Scan for the cell matching the given text and deliver its [x, y] coordinate at center. 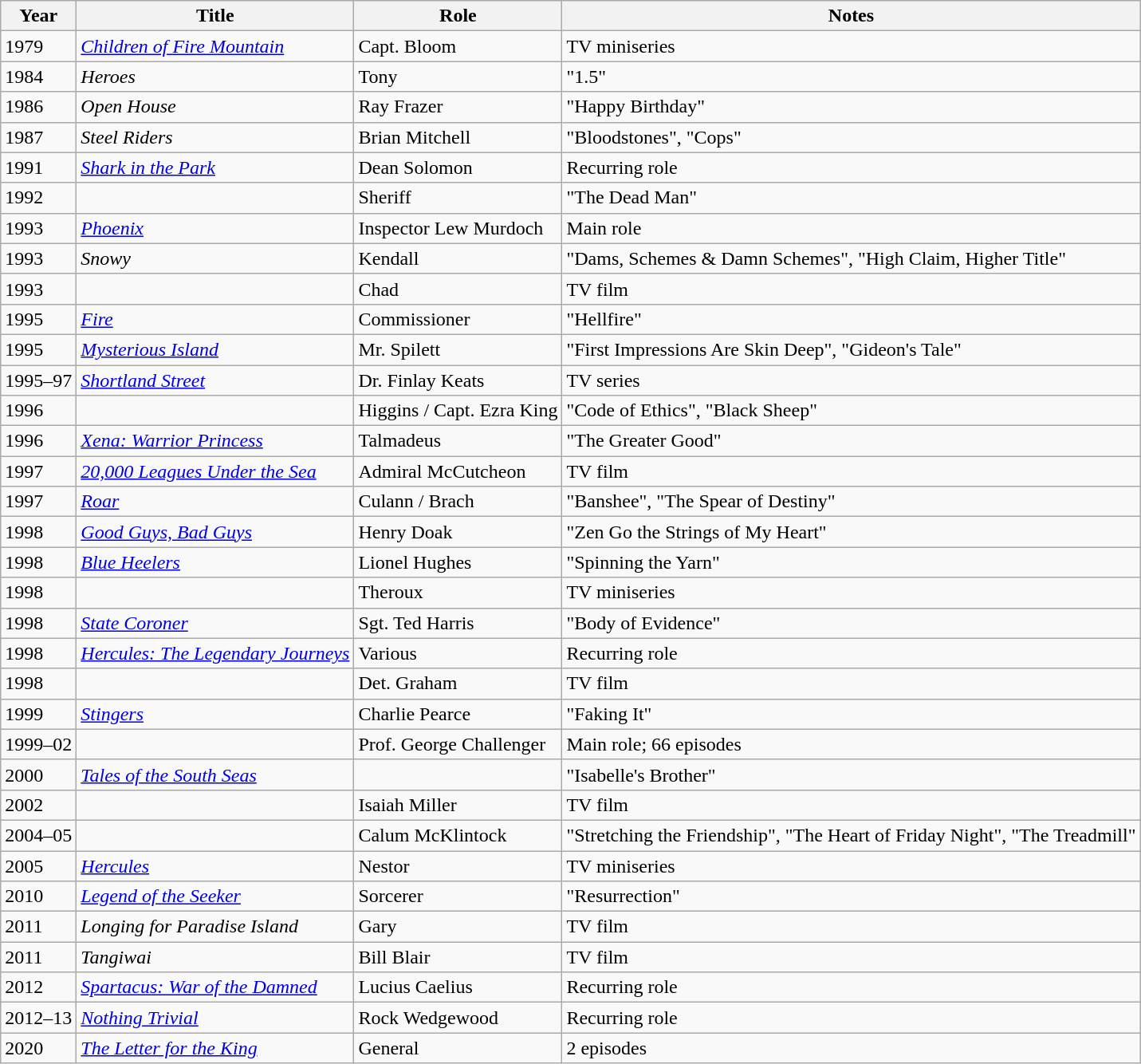
Sorcerer [458, 897]
"First Impressions Are Skin Deep", "Gideon's Tale" [852, 349]
2010 [38, 897]
20,000 Leagues Under the Sea [215, 471]
Commissioner [458, 319]
Rock Wedgewood [458, 1018]
"Dams, Schemes & Damn Schemes", "High Claim, Higher Title" [852, 258]
State Coroner [215, 623]
Bill Blair [458, 957]
2012–13 [38, 1018]
"Bloodstones", "Cops" [852, 137]
Chad [458, 289]
Isaiah Miller [458, 805]
Tales of the South Seas [215, 774]
2002 [38, 805]
"Resurrection" [852, 897]
1986 [38, 107]
"Stretching the Friendship", "The Heart of Friday Night", "The Treadmill" [852, 835]
Henry Doak [458, 532]
Shark in the Park [215, 167]
Gary [458, 927]
Shortland Street [215, 380]
2 episodes [852, 1048]
Xena: Warrior Princess [215, 441]
Tony [458, 77]
"Zen Go the Strings of My Heart" [852, 532]
1992 [38, 198]
1979 [38, 46]
"Spinning the Yarn" [852, 562]
Lionel Hughes [458, 562]
2020 [38, 1048]
TV series [852, 380]
Charlie Pearce [458, 714]
Stingers [215, 714]
Sgt. Ted Harris [458, 623]
Children of Fire Mountain [215, 46]
"The Dead Man" [852, 198]
1987 [38, 137]
"Faking It" [852, 714]
Culann / Brach [458, 502]
Snowy [215, 258]
Main role; 66 episodes [852, 744]
Dr. Finlay Keats [458, 380]
Higgins / Capt. Ezra King [458, 411]
2000 [38, 774]
Prof. George Challenger [458, 744]
Open House [215, 107]
2012 [38, 987]
"Code of Ethics", "Black Sheep" [852, 411]
Det. Graham [458, 684]
2004–05 [38, 835]
Good Guys, Bad Guys [215, 532]
Phoenix [215, 228]
Hercules: The Legendary Journeys [215, 653]
Calum McKlintock [458, 835]
Mysterious Island [215, 349]
1991 [38, 167]
Year [38, 16]
"1.5" [852, 77]
1999–02 [38, 744]
General [458, 1048]
Blue Heelers [215, 562]
"Isabelle's Brother" [852, 774]
Brian Mitchell [458, 137]
"The Greater Good" [852, 441]
2005 [38, 865]
Various [458, 653]
Ray Frazer [458, 107]
Role [458, 16]
Title [215, 16]
"Body of Evidence" [852, 623]
Steel Riders [215, 137]
Inspector Lew Murdoch [458, 228]
Sheriff [458, 198]
1995–97 [38, 380]
Nothing Trivial [215, 1018]
Legend of the Seeker [215, 897]
Dean Solomon [458, 167]
1999 [38, 714]
Notes [852, 16]
Tangiwai [215, 957]
Capt. Bloom [458, 46]
"Banshee", "The Spear of Destiny" [852, 502]
Talmadeus [458, 441]
The Letter for the King [215, 1048]
Mr. Spilett [458, 349]
Roar [215, 502]
"Hellfire" [852, 319]
Kendall [458, 258]
Lucius Caelius [458, 987]
Theroux [458, 593]
Longing for Paradise Island [215, 927]
Fire [215, 319]
Heroes [215, 77]
Main role [852, 228]
"Happy Birthday" [852, 107]
1984 [38, 77]
Spartacus: War of the Damned [215, 987]
Nestor [458, 865]
Admiral McCutcheon [458, 471]
Hercules [215, 865]
